Scan for the cell matching the given text and deliver its (X, Y) coordinate at center. 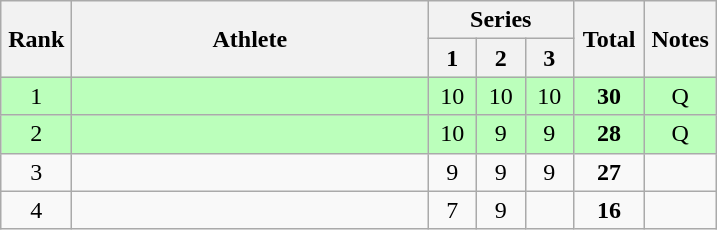
4 (36, 210)
Total (610, 39)
27 (610, 172)
Notes (680, 39)
Series (501, 20)
28 (610, 134)
Rank (36, 39)
16 (610, 210)
30 (610, 96)
Athlete (250, 39)
7 (452, 210)
